Detect which cell encompasses the target text, then output its [X, Y] center coordinate. 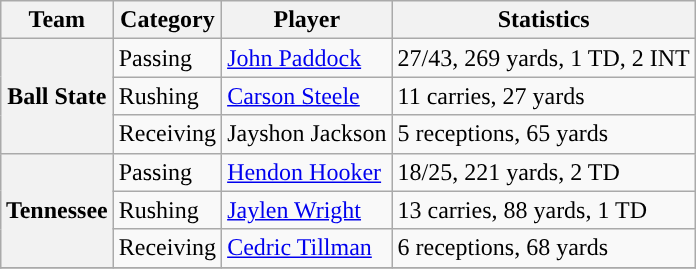
John Paddock [307, 58]
Category [167, 20]
Statistics [544, 20]
Ball State [56, 96]
11 carries, 27 yards [544, 96]
5 receptions, 65 yards [544, 134]
18/25, 221 yards, 2 TD [544, 172]
Jaylen Wright [307, 210]
Team [56, 20]
Player [307, 20]
Hendon Hooker [307, 172]
6 receptions, 68 yards [544, 248]
Carson Steele [307, 96]
13 carries, 88 yards, 1 TD [544, 210]
27/43, 269 yards, 1 TD, 2 INT [544, 58]
Jayshon Jackson [307, 134]
Tennessee [56, 210]
Cedric Tillman [307, 248]
